Provide the (X, Y) coordinate of the cell's center where the given text is located.  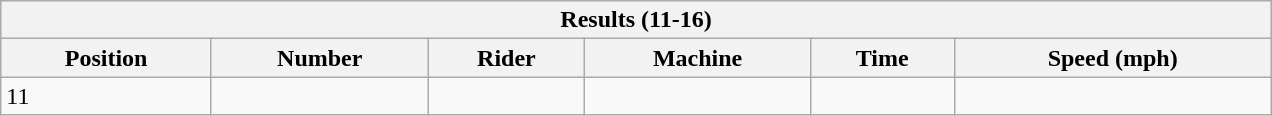
Results (11-16) (636, 20)
Speed (mph) (1112, 58)
Position (106, 58)
Rider (506, 58)
11 (106, 96)
Number (320, 58)
Time (882, 58)
Machine (698, 58)
